From the cell containing the given text, extract its center point as (x, y) coordinate. 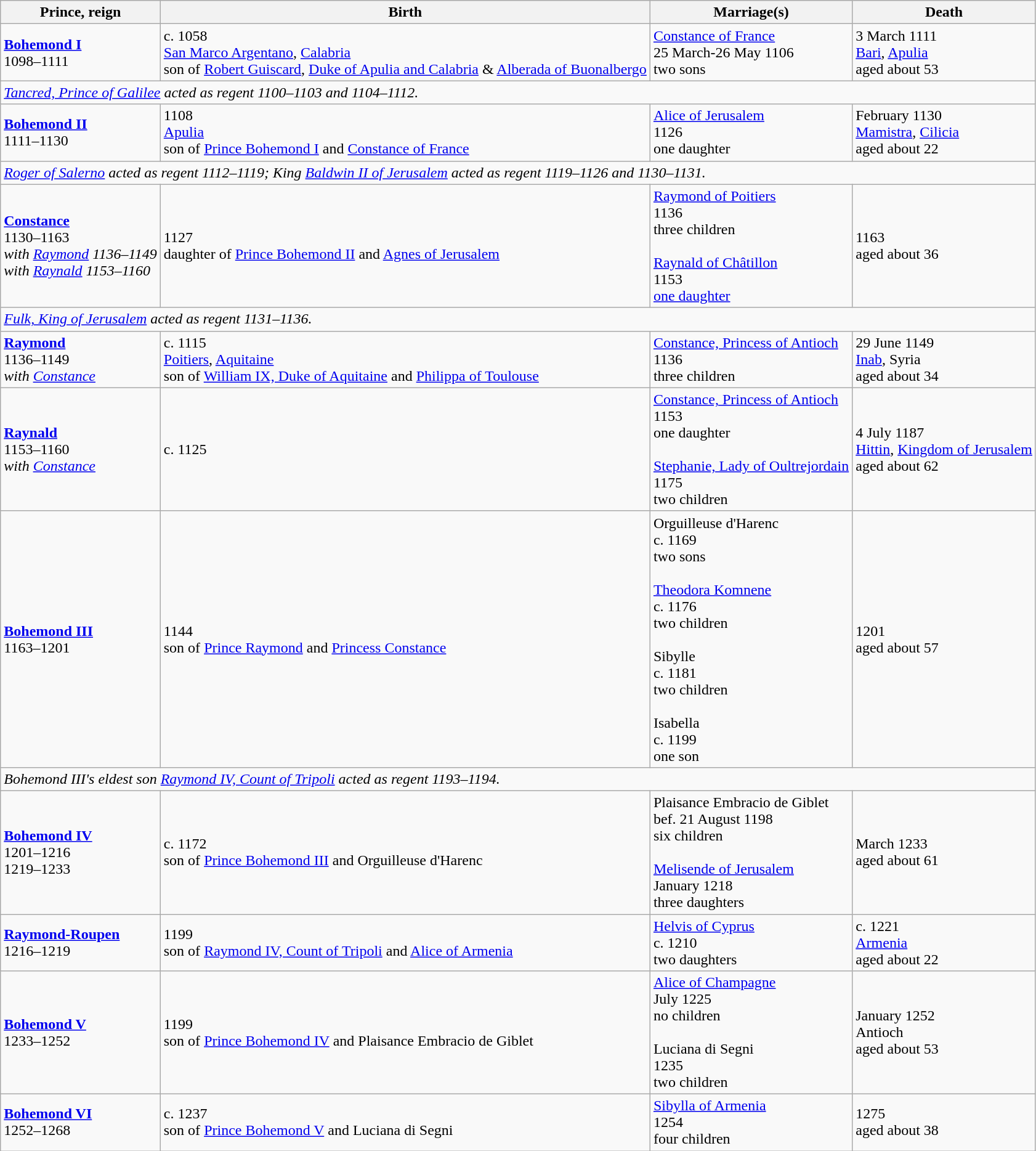
Constance, Princess of Antioch1136three children (751, 359)
Constance1130–1163with Raymond 1136–1149with Raynald 1153–1160 (81, 246)
Plaisance Embracio de Gibletbef. 21 August 1198six childrenMelisende of JerusalemJanuary 1218three daughters (751, 852)
Helvis of Cyprusc. 1210two daughters (751, 943)
Constance of France25 March-26 May 1106two sons (751, 52)
Birth (405, 12)
1127daughter of Prince Bohemond II and Agnes of Jerusalem (405, 246)
1144son of Prince Raymond and Princess Constance (405, 639)
January 1252Antiochaged about 53 (944, 1033)
1199son of Raymond IV, Count of Tripoli and Alice of Armenia (405, 943)
c. 1237son of Prince Bohemond V and Luciana di Segni (405, 1123)
Sibylla of Armenia1254four children (751, 1123)
March 1233aged about 61 (944, 852)
c. 1221Armeniaaged about 22 (944, 943)
Roger of Salerno acted as regent 1112–1119; King Baldwin II of Jerusalem acted as regent 1119–1126 and 1130–1131. (519, 173)
Raymond of Poitiers1136three childrenRaynald of Châtillon1153one daughter (751, 246)
Raymond1136–1149with Constance (81, 359)
Raynald1153–1160with Constance (81, 449)
Bohemond III's eldest son Raymond IV, Count of Tripoli acted as regent 1193–1194. (519, 779)
1108Apuliason of Prince Bohemond I and Constance of France (405, 132)
Bohemond V1233–1252 (81, 1033)
Tancred, Prince of Galilee acted as regent 1100–1103 and 1104–1112. (519, 92)
c. 1058San Marco Argentano, Calabriason of Robert Guiscard, Duke of Apulia and Calabria & Alberada of Buonalbergo (405, 52)
1275aged about 38 (944, 1123)
3 March 1111Bari, Apuliaaged about 53 (944, 52)
Raymond-Roupen1216–1219 (81, 943)
Bohemond IV1201–12161219–1233 (81, 852)
Alice of ChampagneJuly 1225no childrenLuciana di Segni1235two children (751, 1033)
Bohemond III1163–1201 (81, 639)
1199son of Prince Bohemond IV and Plaisance Embracio de Giblet (405, 1033)
1163aged about 36 (944, 246)
Bohemond I1098–1111 (81, 52)
Death (944, 12)
c. 1125 (405, 449)
Marriage(s) (751, 12)
Fulk, King of Jerusalem acted as regent 1131–1136. (519, 319)
Bohemond II1111–1130 (81, 132)
29 June 1149Inab, Syriaaged about 34 (944, 359)
1201aged about 57 (944, 639)
c. 1115Poitiers, Aquitaineson of William IX, Duke of Aquitaine and Philippa of Toulouse (405, 359)
Prince, reign (81, 12)
Constance, Princess of Antioch1153one daughterStephanie, Lady of Oultrejordain1175two children (751, 449)
4 July 1187Hittin, Kingdom of Jerusalemaged about 62 (944, 449)
Alice of Jerusalem1126one daughter (751, 132)
February 1130Mamistra, Ciliciaaged about 22 (944, 132)
c. 1172son of Prince Bohemond III and Orguilleuse d'Harenc (405, 852)
Orguilleuse d'Harencc. 1169two sonsTheodora Komnenec. 1176two childrenSibyllec. 1181two childrenIsabellac. 1199one son (751, 639)
Bohemond VI1252–1268 (81, 1123)
